Find where the given text appears and provide that cell's center as (X, Y) coordinate. 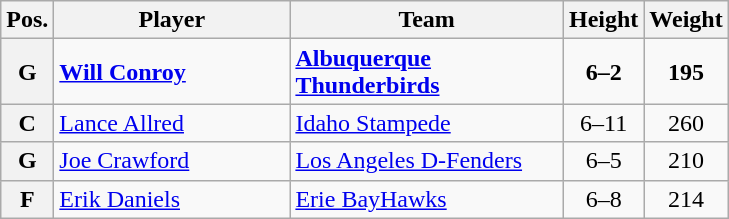
Lance Allred (172, 123)
C (28, 123)
Weight (686, 20)
Idaho Stampede (427, 123)
260 (686, 123)
Team (427, 20)
Pos. (28, 20)
6–5 (603, 161)
6–11 (603, 123)
Erie BayHawks (427, 199)
Erik Daniels (172, 199)
Albuquerque Thunderbirds (427, 72)
Height (603, 20)
6–8 (603, 199)
Los Angeles D-Fenders (427, 161)
6–2 (603, 72)
195 (686, 72)
Player (172, 20)
Will Conroy (172, 72)
F (28, 199)
214 (686, 199)
210 (686, 161)
Joe Crawford (172, 161)
